Scan for the cell matching the given text and deliver its [x, y] coordinate at center. 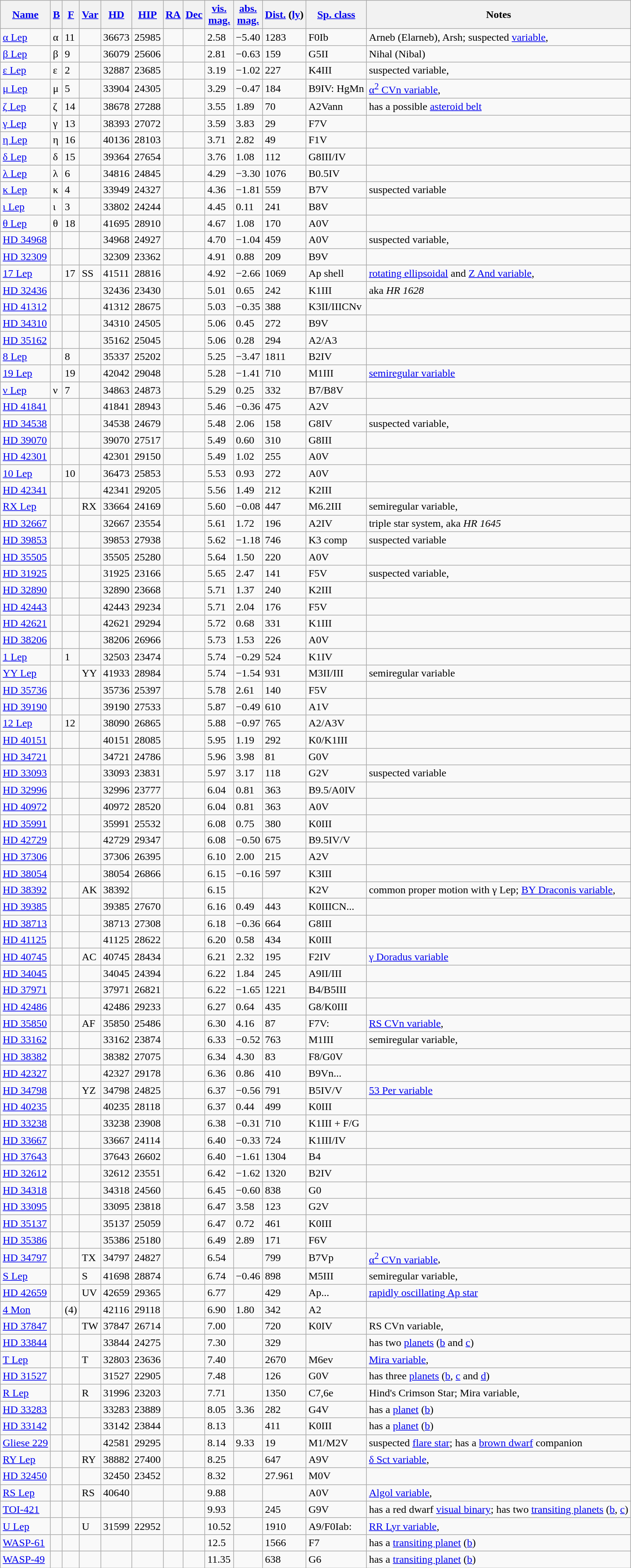
4.92 [219, 273]
F2IV [336, 957]
−0.50 [248, 840]
24327 [147, 190]
HD 33142 [25, 1426]
G8/K0III [336, 1007]
HD 42729 [25, 840]
24786 [147, 757]
HD 32667 [25, 523]
118 [284, 773]
33802 [117, 207]
23831 [147, 773]
37847 [117, 1326]
HD 41312 [25, 307]
331 [284, 623]
0.25 [248, 390]
33095 [117, 1207]
8.13 [219, 1426]
2.61 [248, 690]
123 [284, 1207]
ζ [56, 107]
F0Ib [336, 37]
28816 [147, 273]
7.30 [219, 1343]
33283 [117, 1409]
226 [284, 640]
49 [284, 140]
5.28 [219, 374]
9.33 [248, 1443]
RS Lep [25, 1493]
K1III + F/G [336, 1123]
35386 [117, 1240]
6.20 [219, 940]
9 [71, 54]
HD 42301 [25, 457]
209 [284, 257]
S Lep [25, 1276]
42659 [117, 1293]
4.45 [219, 207]
112 [284, 157]
41933 [117, 673]
2.06 [248, 423]
common proper motion with γ Lep; BY Draconis variable, [499, 890]
241 [284, 207]
447 [284, 507]
HD 34310 [25, 323]
664 [284, 923]
34968 [117, 240]
RY Lep [25, 1459]
κ Lep [25, 190]
32887 [117, 70]
31527 [117, 1376]
A2/A3 [336, 340]
40745 [117, 957]
μ [56, 88]
3.59 [219, 123]
28622 [147, 940]
η Lep [25, 140]
6.54 [219, 1258]
Name [25, 15]
24505 [147, 323]
898 [284, 1276]
Arneb (Elarneb), Arsh; suspected variable, [499, 37]
WASP-61 [25, 1543]
23554 [147, 523]
HD 35991 [25, 823]
6.90 [219, 1310]
β Lep [25, 54]
η [56, 140]
38382 [117, 1057]
HD 32612 [25, 1173]
5.73 [219, 640]
32309 [117, 257]
41312 [117, 307]
176 [284, 606]
8.25 [219, 1459]
B7Vp [336, 1258]
5.61 [219, 523]
33162 [117, 1040]
34045 [117, 973]
597 [284, 873]
38393 [117, 123]
0.64 [248, 1007]
34797 [117, 1258]
83 [284, 1057]
7 [71, 390]
R Lep [25, 1393]
24873 [147, 390]
3.98 [248, 757]
29347 [147, 840]
HD 42443 [25, 606]
1.50 [248, 557]
1.19 [248, 740]
RY [90, 1459]
K4III [336, 70]
F8/G0V [336, 1057]
HD 41125 [25, 940]
5.53 [219, 473]
23636 [147, 1360]
6.42 [219, 1173]
28118 [147, 1106]
AC [90, 957]
HD 34968 [25, 240]
31599 [117, 1526]
33093 [117, 773]
28984 [147, 673]
HD 33095 [25, 1207]
26821 [147, 990]
12 Lep [25, 723]
6.18 [219, 923]
26865 [147, 723]
38090 [117, 723]
158 [284, 423]
35736 [117, 690]
27938 [147, 540]
HD 42621 [25, 623]
32503 [117, 657]
31996 [117, 1393]
−1.02 [248, 70]
42341 [117, 490]
411 [284, 1426]
32890 [117, 590]
4.67 [219, 223]
32450 [117, 1476]
647 [284, 1459]
1076 [284, 173]
HD 40151 [25, 740]
G5II [336, 54]
29 [284, 123]
25853 [147, 473]
F [71, 15]
37643 [117, 1156]
3 [71, 207]
1.80 [248, 1310]
Dist. (ly) [284, 15]
763 [284, 1040]
24244 [147, 207]
−0.60 [248, 1190]
27.961 [284, 1476]
34863 [117, 390]
HD 34721 [25, 757]
24827 [147, 1258]
M0V [336, 1476]
40136 [117, 140]
34721 [117, 757]
G9V [336, 1509]
HD 32996 [25, 790]
25397 [147, 690]
HD 42327 [25, 1073]
434 [284, 940]
B7/B8V [336, 390]
HD 37847 [25, 1326]
0.86 [248, 1073]
24394 [147, 973]
ι Lep [25, 207]
4 Mon [25, 1310]
380 [284, 823]
TX [90, 1258]
HD 42486 [25, 1007]
HIP [147, 15]
8.05 [219, 1409]
0.60 [248, 440]
γ [56, 123]
HD 35736 [25, 690]
HD 39385 [25, 907]
41511 [117, 273]
λ [56, 173]
HD 33667 [25, 1140]
27517 [147, 440]
0.28 [248, 340]
6.49 [219, 1240]
29365 [147, 1293]
17 Lep [25, 273]
HD 32436 [25, 290]
1566 [284, 1543]
25202 [147, 356]
4 [71, 190]
has a possible asteroid belt [499, 107]
δ Lep [25, 157]
F6V [336, 1240]
724 [284, 1140]
29150 [147, 457]
4.91 [219, 257]
4.29 [219, 173]
0.58 [248, 940]
29233 [147, 1007]
1320 [284, 1173]
38713 [117, 923]
2.04 [248, 606]
A9V [336, 1459]
220 [284, 557]
32436 [117, 290]
746 [284, 540]
Gliese 229 [25, 1443]
25985 [147, 37]
24305 [147, 88]
3.76 [219, 157]
suspected flare star; has a brown dwarf companion [499, 1443]
1.53 [248, 640]
HD 31527 [25, 1376]
1.37 [248, 590]
26714 [147, 1326]
42301 [117, 457]
5.78 [219, 690]
29048 [147, 374]
Var [90, 15]
33667 [117, 1140]
22905 [147, 1376]
16 [71, 140]
195 [284, 957]
5.87 [219, 707]
23777 [147, 790]
HD 35850 [25, 1023]
6.74 [219, 1276]
G8IV [336, 423]
5.62 [219, 540]
25486 [147, 1023]
9.93 [219, 1509]
−1.41 [248, 374]
HD 32890 [25, 590]
8.32 [219, 1476]
−0.63 [248, 54]
T Lep [25, 1360]
35991 [117, 823]
33142 [117, 1426]
−1.04 [248, 240]
429 [284, 1293]
36473 [117, 473]
Mira variable, [499, 1360]
1910 [284, 1526]
41695 [117, 223]
−0.46 [248, 1276]
11 [71, 37]
HD 35137 [25, 1223]
HD 33093 [25, 773]
388 [284, 307]
B7V [336, 190]
42042 [117, 374]
10.52 [219, 1526]
159 [284, 54]
42581 [117, 1443]
3.29 [219, 88]
40640 [117, 1493]
θ [56, 223]
M6.2III [336, 507]
23908 [147, 1123]
410 [284, 1073]
23452 [147, 1476]
39364 [117, 157]
40151 [117, 740]
A9/F0Iab: [336, 1526]
Dec [194, 15]
1.72 [248, 523]
196 [284, 523]
765 [284, 723]
28910 [147, 223]
435 [284, 1007]
5.88 [219, 723]
β [56, 54]
499 [284, 1106]
140 [284, 690]
M5III [336, 1276]
24927 [147, 240]
23166 [147, 573]
HD 39853 [25, 540]
HD 33283 [25, 1409]
4.36 [219, 190]
171 [284, 1240]
HD 38382 [25, 1057]
R [90, 1393]
HD 37306 [25, 856]
G4V [336, 1409]
−1.62 [248, 1173]
HD 42341 [25, 490]
1.49 [248, 490]
−1.18 [248, 540]
Sp. class [336, 15]
δ [56, 157]
12.5 [219, 1543]
443 [284, 907]
G8III/IV [336, 157]
23668 [147, 590]
HD 35386 [25, 1240]
3.83 [248, 123]
675 [284, 840]
K0IIICN... [336, 907]
29234 [147, 606]
−1.65 [248, 990]
42486 [117, 1007]
HD 34318 [25, 1190]
1069 [284, 273]
HD 41841 [25, 407]
3.17 [248, 773]
34816 [117, 173]
−0.08 [248, 507]
38054 [117, 873]
μ Lep [25, 88]
A2Vann [336, 107]
292 [284, 740]
1.89 [248, 107]
24825 [147, 1090]
1811 [284, 356]
35850 [117, 1023]
A2 [336, 1310]
0.45 [248, 323]
42327 [117, 1073]
5.64 [219, 557]
35505 [117, 557]
170 [284, 223]
23362 [147, 257]
5.96 [219, 757]
6.45 [219, 1190]
B9.5IV/V [336, 840]
rotating ellipsoidal and Z And variable, [499, 273]
23889 [147, 1409]
5.95 [219, 740]
HD 40972 [25, 807]
28103 [147, 140]
4.16 [248, 1023]
15 [71, 157]
24114 [147, 1140]
triple star system, aka HR 1645 [499, 523]
2 [71, 70]
35137 [117, 1223]
5.65 [219, 573]
HD 33844 [25, 1343]
242 [284, 290]
294 [284, 340]
5.01 [219, 290]
F7 [336, 1543]
33904 [117, 88]
RX [90, 507]
5 [71, 88]
53 Per variable [499, 1090]
29205 [147, 490]
33238 [117, 1123]
B0.5IV [336, 173]
2670 [284, 1360]
α Lep [25, 37]
7.71 [219, 1393]
6.34 [219, 1057]
K3III [336, 873]
8.14 [219, 1443]
29118 [147, 1310]
3.58 [248, 1207]
3.19 [219, 70]
19 Lep [25, 374]
23430 [147, 290]
6.33 [219, 1040]
240 [284, 590]
5.03 [219, 307]
RR Lyr variable, [499, 1526]
HD 38713 [25, 923]
RS [90, 1493]
HD 38054 [25, 873]
32667 [117, 523]
24845 [147, 173]
42729 [117, 840]
215 [284, 856]
126 [284, 1376]
184 [284, 88]
HD 31925 [25, 573]
M3II/III [336, 673]
−0.97 [248, 723]
4.70 [219, 240]
39070 [117, 440]
δ Sct variable, [499, 1459]
HD 39070 [25, 440]
G6 [336, 1559]
SS [90, 273]
26602 [147, 1156]
29294 [147, 623]
6.27 [219, 1007]
6 [71, 173]
C7,6e [336, 1393]
−0.16 [248, 873]
has two planets (b and c) [499, 1343]
HD 34045 [25, 973]
6.36 [219, 1073]
6.38 [219, 1123]
rapidly oscillating Ap star [499, 1293]
vis.mag. [219, 15]
41698 [117, 1276]
7.00 [219, 1326]
26966 [147, 640]
24275 [147, 1343]
29295 [147, 1443]
HD 39190 [25, 707]
27075 [147, 1057]
38392 [117, 890]
6.21 [219, 957]
5.46 [219, 407]
A9II/III [336, 973]
24679 [147, 423]
F7V [336, 123]
36079 [117, 54]
14 [71, 107]
931 [284, 673]
524 [284, 657]
K0/K1III [336, 740]
has a red dwarf visual binary; has two transiting planets (b, c) [499, 1509]
310 [284, 440]
0.65 [248, 290]
2.89 [248, 1240]
UV [90, 1293]
28085 [147, 740]
HD 32450 [25, 1476]
8 Lep [25, 356]
0.11 [248, 207]
282 [284, 1409]
1 [71, 657]
212 [284, 490]
(4) [71, 1310]
39190 [117, 707]
0.88 [248, 257]
610 [284, 707]
42621 [117, 623]
−3.30 [248, 173]
329 [284, 1343]
32612 [117, 1173]
31925 [117, 573]
27533 [147, 707]
18 [71, 223]
ι [56, 207]
Hind's Crimson Star; Mira variable, [499, 1393]
abs.mag. [248, 15]
B9Vn... [336, 1073]
27400 [147, 1459]
7.40 [219, 1360]
0.49 [248, 907]
has three planets (b, c and d) [499, 1376]
25606 [147, 54]
−1.54 [248, 673]
87 [284, 1023]
HD 37643 [25, 1156]
6.10 [219, 856]
A1V [336, 707]
26395 [147, 856]
799 [284, 1258]
5.48 [219, 423]
Nihal (Nibal) [499, 54]
33844 [117, 1343]
25280 [147, 557]
WASP-49 [25, 1559]
720 [284, 1326]
3.36 [248, 1409]
141 [284, 573]
5.56 [219, 490]
27072 [147, 123]
23474 [147, 657]
24169 [147, 507]
23551 [147, 1173]
ε Lep [25, 70]
K3II/IIICNv [336, 307]
−0.35 [248, 307]
B9.5/A0IV [336, 790]
−3.47 [248, 356]
6.30 [219, 1023]
−0.31 [248, 1123]
5.25 [219, 356]
461 [284, 1223]
1304 [284, 1156]
YZ [90, 1090]
AK [90, 890]
638 [284, 1559]
37971 [117, 990]
6.77 [219, 1293]
TW [90, 1326]
28520 [147, 807]
10 Lep [25, 473]
2.00 [248, 856]
F1V [336, 140]
459 [284, 240]
HD 35505 [25, 557]
10 [71, 473]
5.29 [219, 390]
M1/M2V [336, 1443]
22952 [147, 1526]
38206 [117, 640]
A2IV [336, 523]
26866 [147, 873]
227 [284, 70]
YY Lep [25, 673]
0.93 [248, 473]
HD 37971 [25, 990]
475 [284, 407]
B4/B5III [336, 990]
F7V: [336, 1023]
34798 [117, 1090]
HD 34538 [25, 423]
HD 38206 [25, 640]
T [90, 1360]
ν [56, 390]
γ Lep [25, 123]
2.58 [219, 37]
α [56, 37]
34310 [117, 323]
33949 [117, 190]
B8V [336, 207]
7.48 [219, 1376]
K1III/IV [336, 1140]
27670 [147, 907]
A2/A3V [336, 723]
25532 [147, 823]
39385 [117, 907]
HD 38392 [25, 890]
27308 [147, 923]
838 [284, 1190]
0.75 [248, 823]
5.72 [219, 623]
38678 [117, 107]
TOI-421 [25, 1509]
−1.61 [248, 1156]
3.55 [219, 107]
34318 [117, 1190]
Ap... [336, 1293]
−0.29 [248, 657]
RX Lep [25, 507]
K1IV [336, 657]
1283 [284, 37]
θ Lep [25, 223]
1 Lep [25, 657]
0.44 [248, 1106]
−0.52 [248, 1040]
−5.40 [248, 37]
Ap shell [336, 273]
29178 [147, 1073]
6.16 [219, 907]
40235 [117, 1106]
−0.56 [248, 1090]
HD [117, 15]
HD 40745 [25, 957]
70 [284, 107]
U [90, 1526]
U Lep [25, 1526]
35337 [117, 356]
B4 [336, 1156]
ζ Lep [25, 107]
Algol variable, [499, 1493]
1221 [284, 990]
13 [71, 123]
342 [284, 1310]
1350 [284, 1393]
HD 33162 [25, 1040]
4.30 [248, 1057]
ν Lep [25, 390]
2.82 [248, 140]
−1.81 [248, 190]
8 [71, 356]
0.72 [248, 1223]
25059 [147, 1223]
B [56, 15]
2.47 [248, 573]
255 [284, 457]
B5IV/V [336, 1090]
−0.49 [248, 707]
Notes [499, 15]
−2.66 [248, 273]
81 [284, 757]
32803 [117, 1360]
28874 [147, 1276]
RA [173, 15]
5.97 [219, 773]
3.71 [219, 140]
23818 [147, 1207]
36673 [117, 37]
HD 33238 [25, 1123]
1.02 [248, 457]
38882 [117, 1459]
−0.47 [248, 88]
40972 [117, 807]
HD 32309 [25, 257]
M6ev [336, 1360]
23874 [147, 1040]
41841 [117, 407]
0.68 [248, 623]
559 [284, 190]
34538 [117, 423]
YY [90, 673]
5.60 [219, 507]
B9IV: HgMn [336, 88]
39853 [117, 540]
33664 [117, 507]
35162 [117, 340]
K2V [336, 890]
12 [71, 723]
K0IV [336, 1326]
25045 [147, 340]
17 [71, 273]
37306 [117, 856]
23844 [147, 1426]
S [90, 1276]
HD 34797 [25, 1258]
aka HR 1628 [499, 290]
HD 35162 [25, 340]
AF [90, 1023]
41125 [117, 940]
11.35 [219, 1559]
γ Doradus variable [499, 957]
2.81 [219, 54]
42443 [117, 606]
27654 [147, 157]
9.88 [219, 1493]
K3 comp [336, 540]
λ Lep [25, 173]
332 [284, 390]
25180 [147, 1240]
28675 [147, 307]
κ [56, 190]
24560 [147, 1190]
42116 [117, 1310]
−0.33 [248, 1140]
23203 [147, 1393]
HD 42659 [25, 1293]
28943 [147, 407]
28434 [147, 957]
2.32 [248, 957]
32996 [117, 790]
HD 40235 [25, 1106]
791 [284, 1090]
ε [56, 70]
HD 34798 [25, 1090]
1.84 [248, 973]
27288 [147, 107]
G0 [336, 1190]
23685 [147, 70]
